Locate the cell with the specified text and output its [x, y] center coordinate. 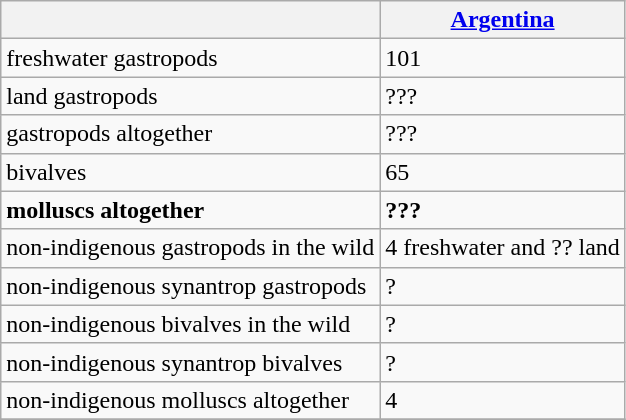
65 [503, 172]
101 [503, 58]
non-indigenous bivalves in the wild [190, 324]
non-indigenous synantrop gastropods [190, 286]
bivalves [190, 172]
molluscs altogether [190, 210]
4 freshwater and ?? land [503, 248]
non-indigenous synantrop bivalves [190, 362]
Argentina [503, 20]
freshwater gastropods [190, 58]
non-indigenous gastropods in the wild [190, 248]
4 [503, 400]
gastropods altogether [190, 134]
non-indigenous molluscs altogether [190, 400]
land gastropods [190, 96]
